Identify which cell holds the provided text, then report its [X, Y] central coordinate. 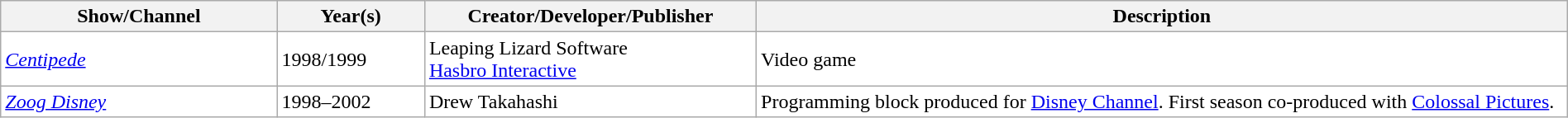
Year(s) [351, 17]
Leaping Lizard SoftwareHasbro Interactive [590, 59]
1998–2002 [351, 101]
Centipede [139, 59]
Drew Takahashi [590, 101]
Programming block produced for Disney Channel. First season co-produced with Colossal Pictures. [1163, 101]
Zoog Disney [139, 101]
Description [1163, 17]
Creator/Developer/Publisher [590, 17]
1998/1999 [351, 59]
Video game [1163, 59]
Show/Channel [139, 17]
